Detect which cell encompasses the target text, then output its [X, Y] center coordinate. 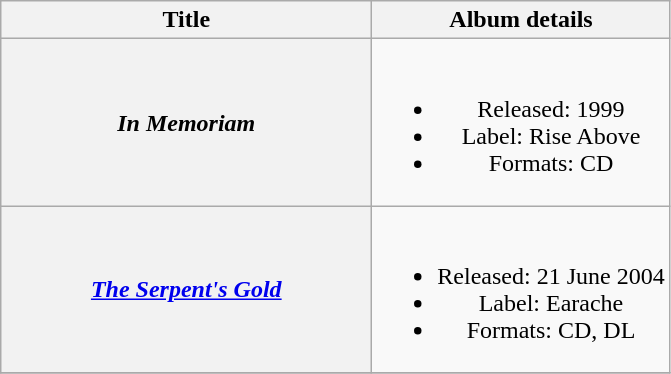
The Serpent's Gold [186, 290]
Album details [521, 20]
Released: 1999Label: Rise AboveFormats: CD [521, 122]
Released: 21 June 2004Label: EaracheFormats: CD, DL [521, 290]
In Memoriam [186, 122]
Title [186, 20]
